Output the [X, Y] coordinate of the center of the cell containing the given text.  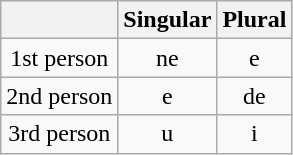
de [254, 96]
ne [168, 58]
u [168, 134]
3rd person [60, 134]
2nd person [60, 96]
1st person [60, 58]
Plural [254, 20]
Singular [168, 20]
i [254, 134]
